For the text-containing cell, return its midpoint in [x, y] coordinate format. 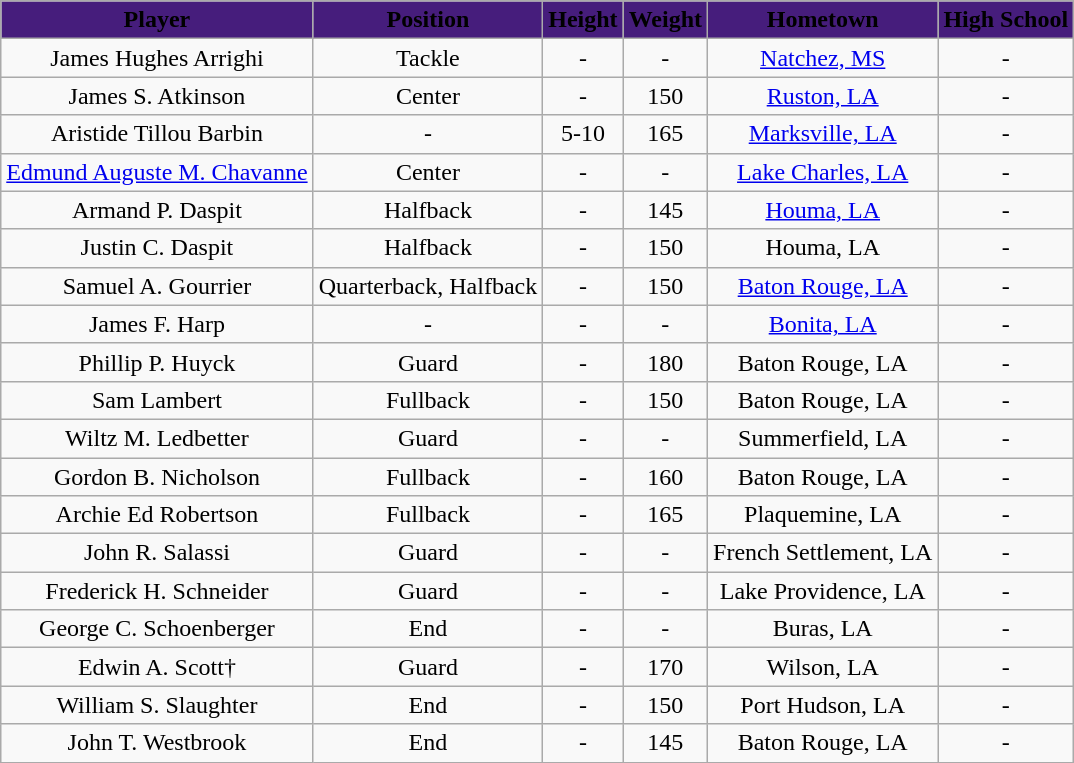
Weight [665, 20]
Justin C. Daspit [157, 248]
Hometown [823, 20]
Position [428, 20]
5-10 [583, 134]
Lake Providence, LA [823, 591]
Frederick H. Schneider [157, 591]
William S. Slaughter [157, 705]
Summerfield, LA [823, 438]
180 [665, 362]
Wiltz M. Ledbetter [157, 438]
Natchez, MS [823, 58]
Samuel A. Gourrier [157, 286]
170 [665, 667]
Tackle [428, 58]
James Hughes Arrighi [157, 58]
Gordon B. Nicholson [157, 477]
160 [665, 477]
Edmund Auguste M. Chavanne [157, 172]
Marksville, LA [823, 134]
Wilson, LA [823, 667]
Edwin A. Scott† [157, 667]
Armand P. Daspit [157, 210]
James S. Atkinson [157, 96]
High School [1006, 20]
George C. Schoenberger [157, 629]
French Settlement, LA [823, 553]
John R. Salassi [157, 553]
Port Hudson, LA [823, 705]
Phillip P. Huyck [157, 362]
James F. Harp [157, 324]
Ruston, LA [823, 96]
Lake Charles, LA [823, 172]
Archie Ed Robertson [157, 515]
Aristide Tillou Barbin [157, 134]
Quarterback, Halfback [428, 286]
Buras, LA [823, 629]
Bonita, LA [823, 324]
Sam Lambert [157, 400]
John T. Westbrook [157, 743]
Player [157, 20]
Plaquemine, LA [823, 515]
Height [583, 20]
